Provide the [x, y] coordinate of the cell's center where the given text is located.  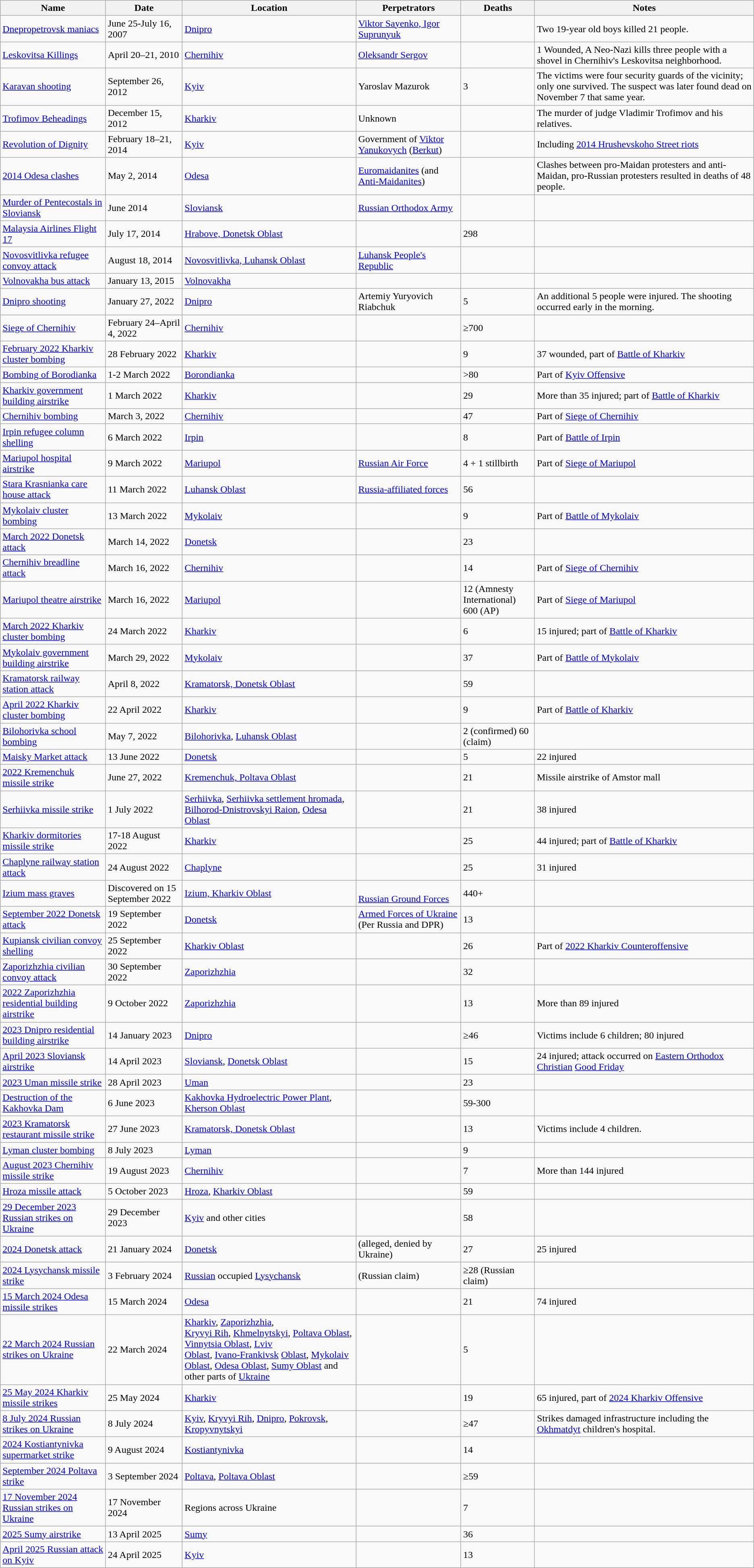
Discovered on 15 September 2022 [144, 893]
6 June 2023 [144, 1103]
An additional 5 people were injured. The shooting occurred early in the morning. [644, 301]
19 August 2023 [144, 1171]
Chernihiv breadline attack [53, 568]
May 7, 2022 [144, 736]
36 [498, 1534]
4 + 1 stillbirth [498, 463]
8 July 2023 [144, 1150]
Serhiivka, Serhiivka settlement hromada, Bilhorod-Dnistrovskyi Raion, Odesa Oblast [269, 809]
Kakhovka Hydroelectric Power Plant, Kherson Oblast [269, 1103]
Russian Orthodox Army [408, 208]
Part of Kyiv Offensive [644, 375]
Russian Ground Forces [408, 893]
19 September 2022 [144, 920]
59-300 [498, 1103]
June 2014 [144, 208]
(alleged, denied by Ukraine) [408, 1249]
April 2023 Sloviansk airstrike [53, 1061]
Name [53, 8]
Perpetrators [408, 8]
Artemiy Yuryovich Riabchuk [408, 301]
Deaths [498, 8]
9 August 2024 [144, 1450]
≥46 [498, 1035]
September 2022 Donetsk attack [53, 920]
August 18, 2014 [144, 260]
Russian occupied Lysychansk [269, 1276]
8 July 2024 [144, 1424]
9 October 2022 [144, 1003]
June 25-July 16, 2007 [144, 29]
The victims were four security guards of the vicinity; only one survived. The suspect was later found dead on November 7 that same year. [644, 87]
April 20–21, 2010 [144, 55]
13 April 2025 [144, 1534]
Sumy [269, 1534]
Malaysia Airlines Flight 17 [53, 234]
Leskovitsa Killings [53, 55]
2022 Kremenchuk missile strike [53, 778]
2024 Kostiantynivka supermarket strike [53, 1450]
26 [498, 945]
47 [498, 416]
≥47 [498, 1424]
≥59 [498, 1476]
Dnipro shooting [53, 301]
25 injured [644, 1249]
Sloviansk [269, 208]
Karavan shooting [53, 87]
March 2022 Kharkiv cluster bombing [53, 631]
65 injured, part of 2024 Kharkiv Offensive [644, 1397]
27 [498, 1249]
3 February 2024 [144, 1276]
Oleksandr Sergov [408, 55]
July 17, 2014 [144, 234]
Chernihiv bombing [53, 416]
24 March 2022 [144, 631]
44 injured; part of Battle of Kharkiv [644, 841]
The murder of judge Vladimir Trofimov and his relatives. [644, 118]
29 [498, 395]
15 [498, 1061]
Kostiantynivka [269, 1450]
Missile airstrike of Amstor mall [644, 778]
2025 Sumy airstrike [53, 1534]
≥28 (Russian claim) [498, 1276]
Bilohorivka school bombing [53, 736]
Borondianka [269, 375]
58 [498, 1218]
Victims include 4 children. [644, 1129]
Uman [269, 1082]
Part of Battle of Kharkiv [644, 710]
Russian Air Force [408, 463]
6 [498, 631]
Chaplyne [269, 867]
April 8, 2022 [144, 684]
Yaroslav Mazurok [408, 87]
22 March 2024 [144, 1350]
Date [144, 8]
Strikes damaged infrastructure including the Okhmatdyt children's hospital. [644, 1424]
Izium mass graves [53, 893]
37 [498, 657]
11 March 2022 [144, 490]
Notes [644, 8]
12 (Amnesty International)600 (AP) [498, 600]
Zaporizhzhia civilian convoy attack [53, 972]
Regions across Ukraine [269, 1508]
15 March 2024 Odesa missile strikes [53, 1301]
22 injured [644, 757]
June 27, 2022 [144, 778]
2 (confirmed) 60 (claim) [498, 736]
Luhansk People's Republic [408, 260]
Siege of Chernihiv [53, 328]
19 [498, 1397]
Lyman cluster bombing [53, 1150]
Murder of Pentecostals in Sloviansk [53, 208]
Kharkiv Oblast [269, 945]
2024 Donetsk attack [53, 1249]
Novosvitlivka, Luhansk Oblast [269, 260]
May 2, 2014 [144, 176]
22 April 2022 [144, 710]
Clashes between pro-Maidan protesters and anti-Maidan, pro-Russian protesters resulted in deaths of 48 people. [644, 176]
8 [498, 437]
Luhansk Oblast [269, 490]
February 24–April 4, 2022 [144, 328]
April 2025 Russian attack on Kyiv [53, 1554]
3 [498, 87]
17-18 August 2022 [144, 841]
440+ [498, 893]
Armed Forces of Ukraine (Per Russia and DPR) [408, 920]
17 November 2024 Russian strikes on Ukraine [53, 1508]
28 April 2023 [144, 1082]
March 29, 2022 [144, 657]
Kyiv and other cities [269, 1218]
Poltava, Poltava Oblast [269, 1476]
April 2022 Kharkiv cluster bombing [53, 710]
25 May 2024 [144, 1397]
Trofimov Beheadings [53, 118]
More than 144 injured [644, 1171]
Part of Battle of Irpin [644, 437]
Novosvitlivka refugee convoy attack [53, 260]
Kyiv, Kryvyi Rih, Dnipro, Pokrovsk, Kropyvnytskyi [269, 1424]
Mariupol hospital airstrike [53, 463]
Viktor Sayenko, Igor Suprunyuk [408, 29]
32 [498, 972]
14 January 2023 [144, 1035]
Revolution of Dignity [53, 144]
Destruction of the Kakhovka Dam [53, 1103]
Serhiivka missile strike [53, 809]
Volnovakha bus attack [53, 281]
15 injured; part of Battle of Kharkiv [644, 631]
Including 2014 Hrushevskoho Street riots [644, 144]
(Russian claim) [408, 1276]
Izium, Kharkiv Oblast [269, 893]
February 18–21, 2014 [144, 144]
21 January 2024 [144, 1249]
Mykolaiv cluster bombing [53, 515]
Maisky Market attack [53, 757]
24 August 2022 [144, 867]
Bilohorivka, Luhansk Oblast [269, 736]
More than 89 injured [644, 1003]
February 2022 Kharkiv cluster bombing [53, 354]
January 13, 2015 [144, 281]
1 March 2022 [144, 395]
Location [269, 8]
56 [498, 490]
Unknown [408, 118]
9 March 2022 [144, 463]
Part of 2022 Kharkiv Counteroffensive [644, 945]
25 September 2022 [144, 945]
27 June 2023 [144, 1129]
2023 Uman missile strike [53, 1082]
22 March 2024 Russian strikes on Ukraine [53, 1350]
Kharkiv government building airstrike [53, 395]
25 May 2024 Kharkiv missile strikes [53, 1397]
29 December 2023 Russian strikes on Ukraine [53, 1218]
30 September 2022 [144, 972]
2022 Zaporizhzhia residential building airstrike [53, 1003]
December 15, 2012 [144, 118]
Two 19-year old boys killed 21 people. [644, 29]
September 26, 2012 [144, 87]
March 14, 2022 [144, 542]
2014 Odesa clashes [53, 176]
2023 Kramatorsk restaurant missile strike [53, 1129]
≥700 [498, 328]
37 wounded, part of Battle of Kharkiv [644, 354]
15 March 2024 [144, 1301]
Mariupol theatre airstrike [53, 600]
1 July 2022 [144, 809]
Kremenchuk, Poltava Oblast [269, 778]
Irpin [269, 437]
17 November 2024 [144, 1508]
13 June 2022 [144, 757]
74 injured [644, 1301]
2024 Lysychansk missile strike [53, 1276]
More than 35 injured; part of Battle of Kharkiv [644, 395]
Dnepropetrovsk maniacs [53, 29]
13 March 2022 [144, 515]
Stara Krasnianka care house attack [53, 490]
24 injured; attack occurred on Eastern Orthodox Christian Good Friday [644, 1061]
31 injured [644, 867]
Government of Viktor Yanukovych (Berkut) [408, 144]
1 Wounded, A Neo-Nazi kills three people with a shovel in Chernihiv's Leskovitsa neighborhood. [644, 55]
8 July 2024 Russian strikes on Ukraine [53, 1424]
Sloviansk, Donetsk Oblast [269, 1061]
Hrabove, Donetsk Oblast [269, 234]
14 April 2023 [144, 1061]
Volnovakha [269, 281]
March 2022 Donetsk attack [53, 542]
Kramatorsk railway station attack [53, 684]
24 April 2025 [144, 1554]
January 27, 2022 [144, 301]
Hroza, Kharkiv Oblast [269, 1192]
28 February 2022 [144, 354]
Euromaidanites (and Anti-Maidanites) [408, 176]
September 2024 Poltava strike [53, 1476]
Russia-affiliated forces [408, 490]
6 March 2022 [144, 437]
Kupiansk civilian convoy shelling [53, 945]
August 2023 Chernihiv missile strike [53, 1171]
March 3, 2022 [144, 416]
38 injured [644, 809]
298 [498, 234]
Chaplyne railway station attack [53, 867]
2023 Dnipro residential building airstrike [53, 1035]
Victims include 6 children; 80 injured [644, 1035]
1-2 March 2022 [144, 375]
Bombing of Borodianka [53, 375]
Mykolaiv government building airstrike [53, 657]
5 October 2023 [144, 1192]
Lyman [269, 1150]
Hroza missile attack [53, 1192]
Kharkiv dormitories missile strike [53, 841]
3 September 2024 [144, 1476]
Irpin refugee column shelling [53, 437]
>80 [498, 375]
29 December 2023 [144, 1218]
